Locate the cell with the specified text and output its (X, Y) center coordinate. 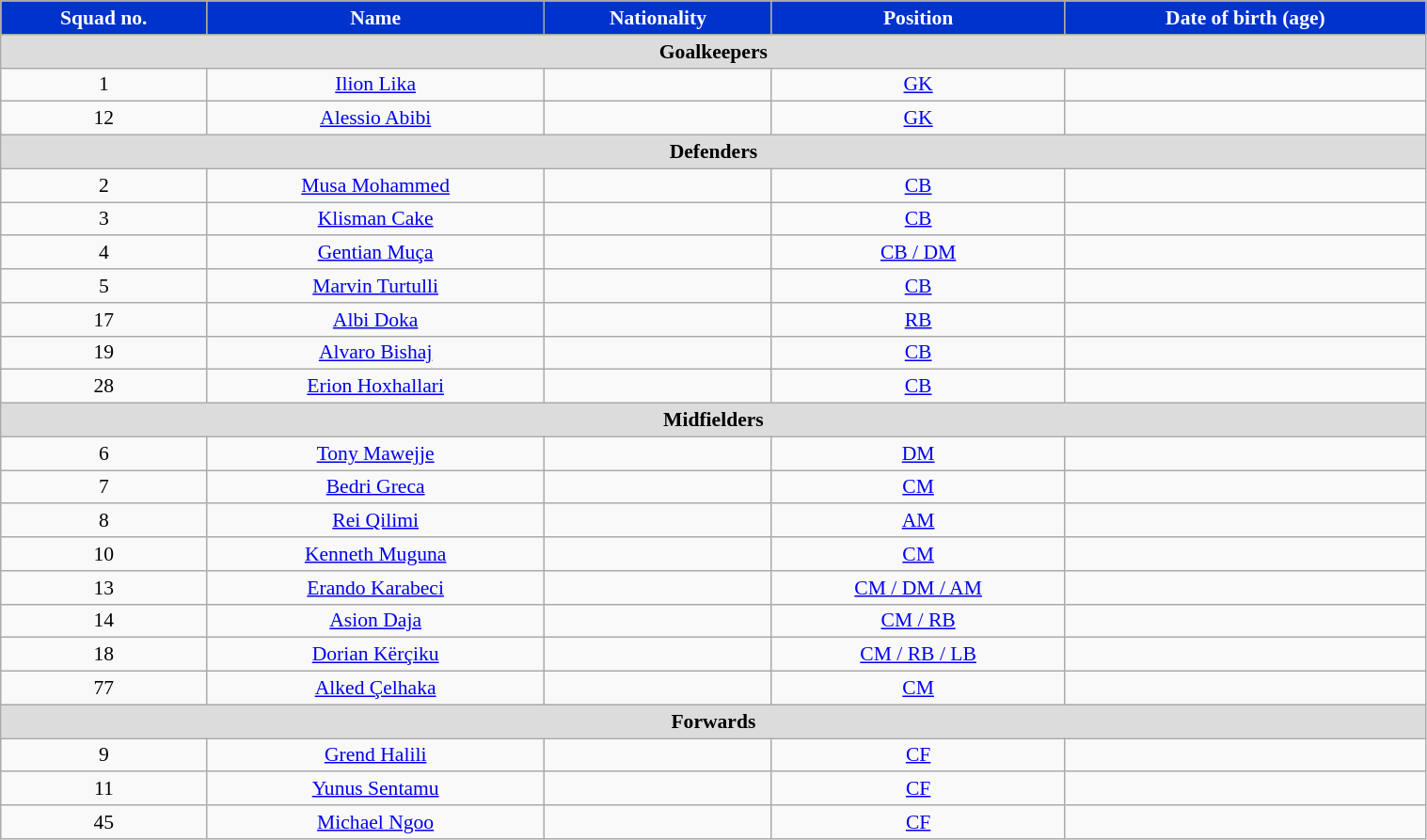
28 (103, 387)
Position (918, 18)
1 (103, 85)
10 (103, 554)
4 (103, 253)
Squad no. (103, 18)
CM / DM / AM (918, 588)
17 (103, 320)
Klisman Cake (376, 219)
Erion Hoxhallari (376, 387)
9 (103, 755)
Defenders (713, 152)
Albi Doka (376, 320)
5 (103, 286)
RB (918, 320)
Dorian Kërçiku (376, 655)
DM (918, 453)
Midfielders (713, 420)
Ilion Lika (376, 85)
45 (103, 822)
Date of birth (age) (1245, 18)
Name (376, 18)
Nationality (658, 18)
Tony Mawejje (376, 453)
14 (103, 621)
19 (103, 353)
Yunus Sentamu (376, 789)
18 (103, 655)
13 (103, 588)
77 (103, 689)
8 (103, 521)
Alvaro Bishaj (376, 353)
Alked Çelhaka (376, 689)
Bedri Greca (376, 487)
Kenneth Muguna (376, 554)
3 (103, 219)
Forwards (713, 721)
AM (918, 521)
Gentian Muça (376, 253)
Musa Mohammed (376, 185)
7 (103, 487)
Alessio Abibi (376, 119)
Rei Qilimi (376, 521)
11 (103, 789)
CM / RB (918, 621)
Goalkeepers (713, 52)
CM / RB / LB (918, 655)
2 (103, 185)
Grend Halili (376, 755)
Asion Daja (376, 621)
6 (103, 453)
Marvin Turtulli (376, 286)
Michael Ngoo (376, 822)
12 (103, 119)
CB / DM (918, 253)
Erando Karabeci (376, 588)
